Determine the (x, y) coordinate at the center of the cell enclosing the given text.  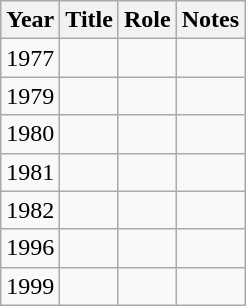
1980 (30, 134)
1979 (30, 96)
1996 (30, 248)
Role (147, 20)
1981 (30, 172)
1982 (30, 210)
1999 (30, 286)
Notes (210, 20)
Title (90, 20)
Year (30, 20)
1977 (30, 58)
